Extract the (X, Y) coordinate from the center of the cell holding the provided text.  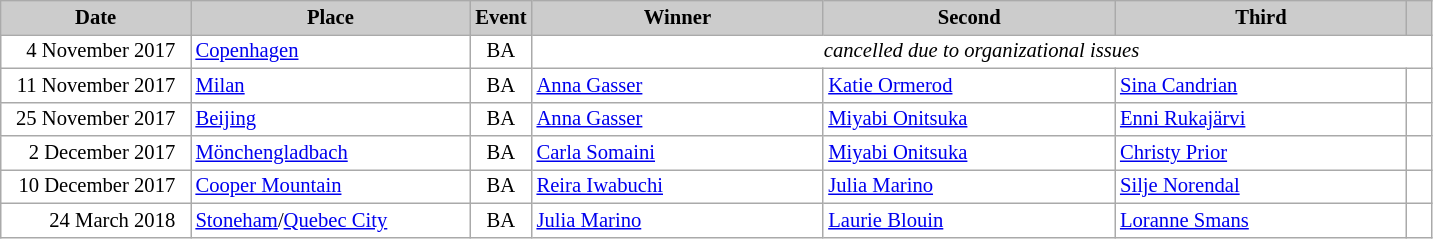
Reira Iwabuchi (678, 186)
11 November 2017 (96, 85)
24 March 2018 (96, 220)
Sina Candrian (1261, 85)
Third (1261, 17)
4 November 2017 (96, 51)
Katie Ormerod (969, 85)
cancelled due to organizational issues (982, 51)
Loranne Smans (1261, 220)
Mönchengladbach (330, 153)
Christy Prior (1261, 153)
10 December 2017 (96, 186)
Beijing (330, 119)
Winner (678, 17)
Stoneham/Quebec City (330, 220)
Place (330, 17)
2 December 2017 (96, 153)
Silje Norendal (1261, 186)
Date (96, 17)
Event (500, 17)
Laurie Blouin (969, 220)
Second (969, 17)
Enni Rukajärvi (1261, 119)
25 November 2017 (96, 119)
Milan (330, 85)
Cooper Mountain (330, 186)
Carla Somaini (678, 153)
Copenhagen (330, 51)
